Return [X, Y] of the center of cell containing provided text 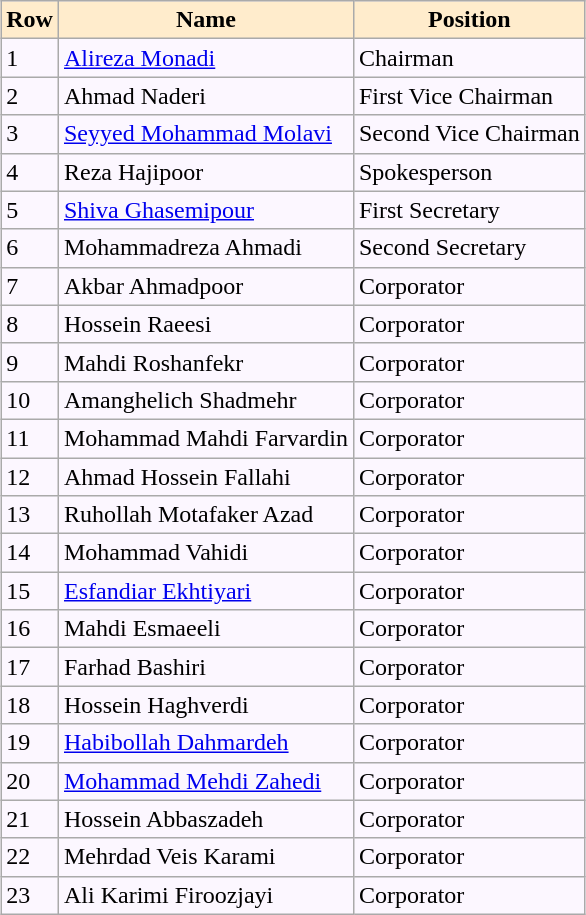
2 [30, 96]
First Secretary [469, 210]
Ahmad Hossein Fallahi [206, 477]
Seyyed Mohammad Molavi [206, 134]
Alireza Monadi [206, 58]
Second Secretary [469, 248]
8 [30, 324]
Spokesperson [469, 172]
Reza Hajipoor [206, 172]
10 [30, 400]
Ali Karimi Firoozjayi [206, 895]
Shiva Ghasemipour [206, 210]
Name [206, 20]
Mahdi Esmaeeli [206, 629]
21 [30, 819]
Farhad Bashiri [206, 667]
5 [30, 210]
Hossein Haghverdi [206, 705]
3 [30, 134]
Mohammad Mehdi Zahedi [206, 781]
Mohammadreza Ahmadi [206, 248]
1 [30, 58]
Ruhollah Motafaker Azad [206, 515]
23 [30, 895]
Chairman [469, 58]
Mohammad Vahidi [206, 553]
19 [30, 743]
14 [30, 553]
Mehrdad Veis Karami [206, 857]
18 [30, 705]
7 [30, 286]
22 [30, 857]
17 [30, 667]
Esfandiar Ekhtiyari [206, 591]
Akbar Ahmadpoor [206, 286]
11 [30, 438]
Second Vice Chairman [469, 134]
12 [30, 477]
4 [30, 172]
Ahmad Naderi [206, 96]
Mohammad Mahdi Farvardin [206, 438]
Position [469, 20]
20 [30, 781]
6 [30, 248]
16 [30, 629]
15 [30, 591]
Hossein Abbaszadeh [206, 819]
Row [30, 20]
Habibollah Dahmardeh [206, 743]
Amanghelich Shadmehr [206, 400]
13 [30, 515]
First Vice Chairman [469, 96]
9 [30, 362]
Hossein Raeesi [206, 324]
Mahdi Roshanfekr [206, 362]
